Identify which cell holds the provided text, then report its (X, Y) central coordinate. 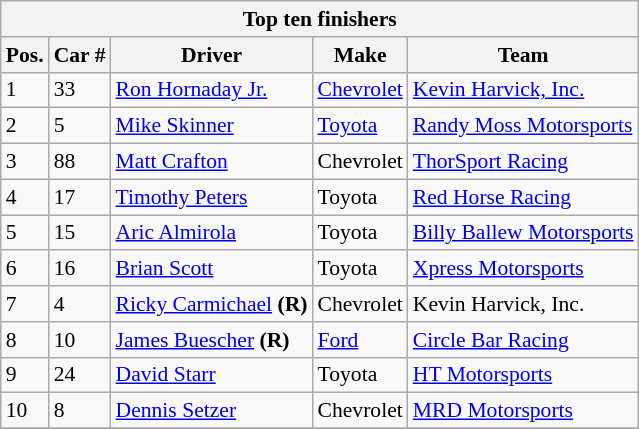
Randy Moss Motorsports (524, 126)
Dennis Setzer (212, 411)
Billy Ballew Motorsports (524, 233)
David Starr (212, 375)
7 (25, 304)
James Buescher (R) (212, 340)
Matt Crafton (212, 162)
Pos. (25, 55)
Ford (360, 340)
HT Motorsports (524, 375)
1 (25, 90)
24 (80, 375)
Xpress Motorsports (524, 269)
Circle Bar Racing (524, 340)
17 (80, 197)
9 (25, 375)
Mike Skinner (212, 126)
MRD Motorsports (524, 411)
Timothy Peters (212, 197)
Red Horse Racing (524, 197)
2 (25, 126)
6 (25, 269)
Make (360, 55)
88 (80, 162)
Team (524, 55)
Driver (212, 55)
Top ten finishers (320, 19)
33 (80, 90)
Ron Hornaday Jr. (212, 90)
15 (80, 233)
3 (25, 162)
Car # (80, 55)
Ricky Carmichael (R) (212, 304)
Aric Almirola (212, 233)
ThorSport Racing (524, 162)
16 (80, 269)
Brian Scott (212, 269)
